Output the [X, Y] coordinate of the center of the cell containing the given text.  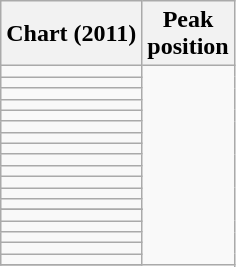
Peakposition [188, 34]
Chart (2011) [72, 34]
